Pinpoint the cell where the given text exists, returning its (x, y) midpoint coordinate. 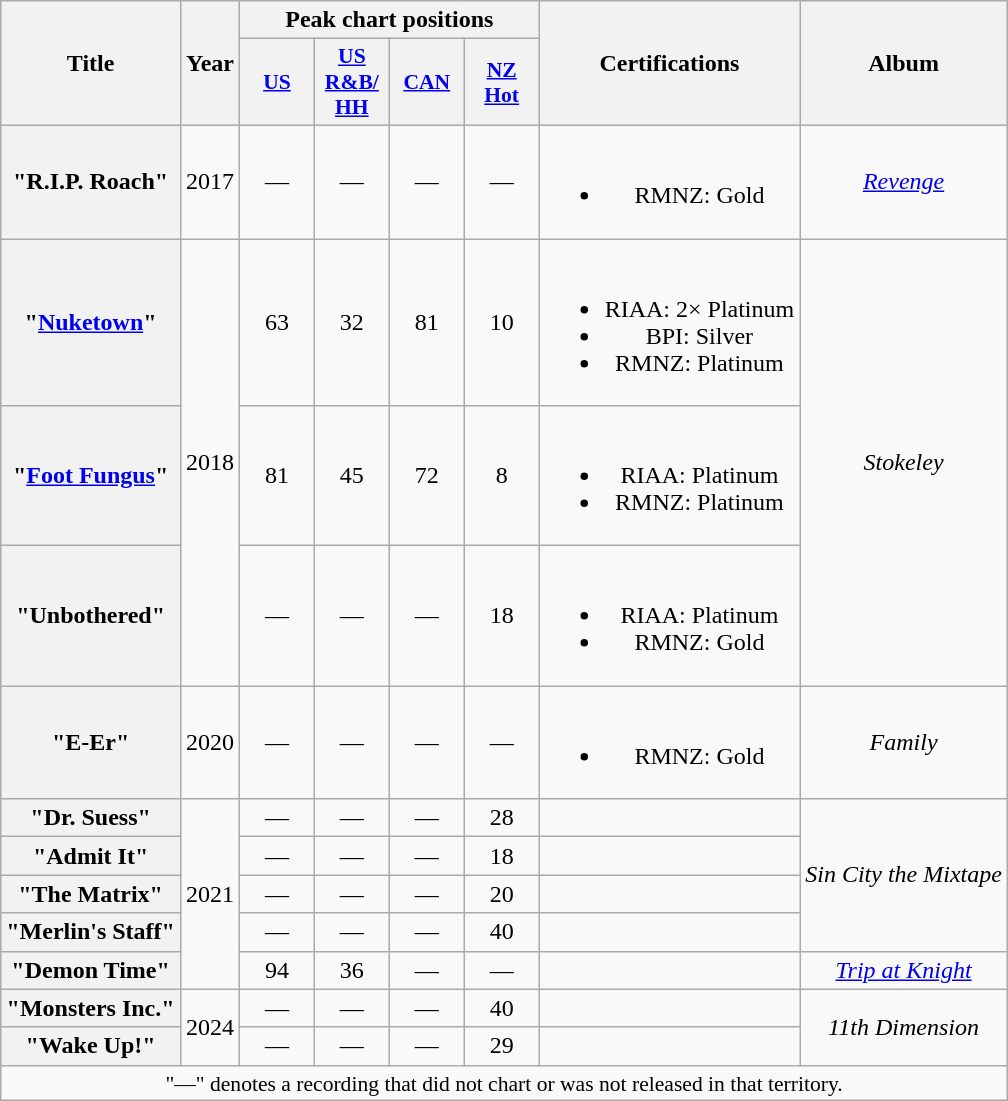
32 (352, 322)
USR&B/HH (352, 82)
2017 (210, 182)
Title (91, 64)
36 (352, 970)
2024 (210, 1027)
"E-Er" (91, 742)
Revenge (904, 182)
Family (904, 742)
"Dr. Suess" (91, 818)
NZHot (502, 82)
Certifications (670, 64)
Stokeley (904, 462)
Year (210, 64)
"Wake Up!" (91, 1046)
"The Matrix" (91, 894)
CAN (426, 82)
"Admit It" (91, 856)
"Demon Time" (91, 970)
2021 (210, 894)
45 (352, 476)
"Foot Fungus" (91, 476)
Album (904, 64)
Peak chart positions (390, 20)
11th Dimension (904, 1027)
"R.I.P. Roach" (91, 182)
RIAA: PlatinumRMNZ: Platinum (670, 476)
"Nuketown" (91, 322)
US (278, 82)
2018 (210, 462)
29 (502, 1046)
94 (278, 970)
"Monsters Inc." (91, 1008)
"Merlin's Staff" (91, 932)
72 (426, 476)
Sin City the Mixtape (904, 875)
"Unbothered" (91, 616)
63 (278, 322)
RIAA: 2× PlatinumBPI: SilverRMNZ: Platinum (670, 322)
Trip at Knight (904, 970)
"—" denotes a recording that did not chart or was not released in that territory. (504, 1083)
28 (502, 818)
RIAA: PlatinumRMNZ: Gold (670, 616)
10 (502, 322)
8 (502, 476)
20 (502, 894)
2020 (210, 742)
